Scan for the cell matching the given text and deliver its (x, y) coordinate at center. 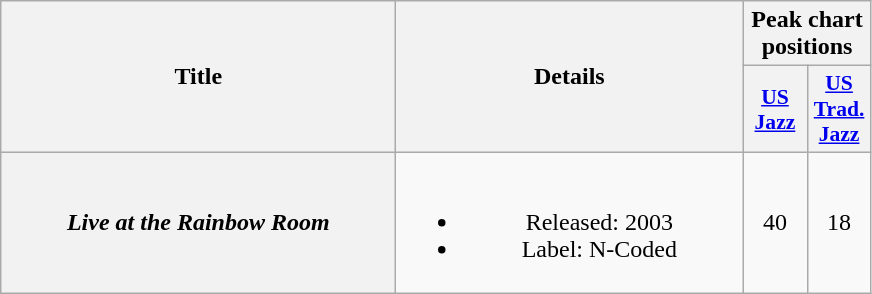
Live at the Rainbow Room (198, 222)
Title (198, 77)
Details (570, 77)
40 (775, 222)
Peak chart positions (807, 34)
USTrad.Jazz (839, 110)
18 (839, 222)
Released: 2003Label: N-Coded (570, 222)
USJazz (775, 110)
